Determine the [X, Y] coordinate at the center of the cell enclosing the given text.  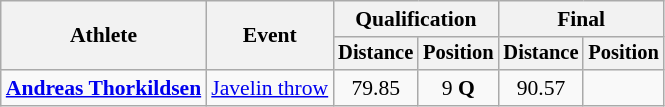
79.85 [376, 88]
90.57 [542, 88]
Andreas Thorkildsen [104, 88]
Event [270, 36]
Athlete [104, 36]
Final [582, 19]
Qualification [416, 19]
Javelin throw [270, 88]
9 Q [458, 88]
